Return [x, y] of the center of cell containing provided text 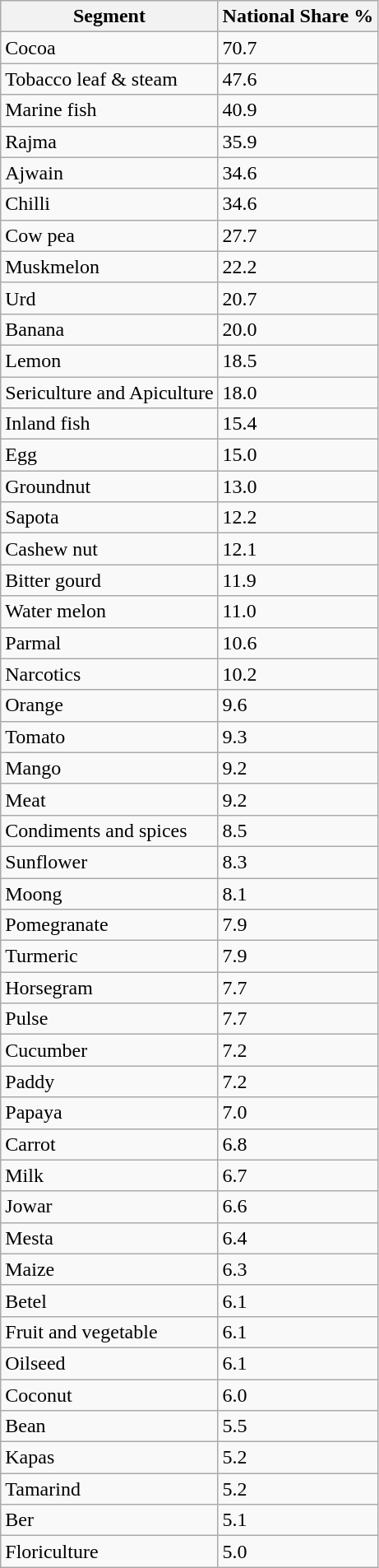
Cow pea [109, 235]
Muskmelon [109, 267]
8.5 [298, 831]
Groundnut [109, 486]
Maize [109, 1269]
Sunflower [109, 862]
Urd [109, 298]
Papaya [109, 1113]
8.3 [298, 862]
Jowar [109, 1207]
Marine fish [109, 110]
Tamarind [109, 1489]
6.6 [298, 1207]
6.8 [298, 1144]
Pulse [109, 1019]
12.1 [298, 549]
10.2 [298, 674]
Narcotics [109, 674]
15.4 [298, 424]
Carrot [109, 1144]
Oilseed [109, 1363]
6.4 [298, 1238]
5.0 [298, 1552]
9.3 [298, 737]
Ajwain [109, 173]
6.3 [298, 1269]
11.9 [298, 580]
Cucumber [109, 1050]
13.0 [298, 486]
Bean [109, 1426]
Condiments and spices [109, 831]
Fruit and vegetable [109, 1332]
6.7 [298, 1175]
11.0 [298, 612]
70.7 [298, 48]
18.0 [298, 393]
Sericulture and Apiculture [109, 393]
Inland fish [109, 424]
Kapas [109, 1458]
Turmeric [109, 956]
15.0 [298, 455]
47.6 [298, 79]
Paddy [109, 1082]
Meat [109, 799]
Floriculture [109, 1552]
Betel [109, 1300]
Segment [109, 16]
Parmal [109, 643]
20.7 [298, 298]
35.9 [298, 142]
Pomegranate [109, 925]
Tomato [109, 737]
Coconut [109, 1395]
5.5 [298, 1426]
Mango [109, 768]
6.0 [298, 1395]
8.1 [298, 893]
Rajma [109, 142]
7.0 [298, 1113]
Orange [109, 705]
Banana [109, 329]
12.2 [298, 518]
Cashew nut [109, 549]
10.6 [298, 643]
27.7 [298, 235]
Cocoa [109, 48]
Ber [109, 1520]
Moong [109, 893]
Sapota [109, 518]
Horsegram [109, 988]
Chilli [109, 204]
Tobacco leaf & steam [109, 79]
Lemon [109, 361]
5.1 [298, 1520]
9.6 [298, 705]
18.5 [298, 361]
Bitter gourd [109, 580]
National Share % [298, 16]
Water melon [109, 612]
Milk [109, 1175]
22.2 [298, 267]
40.9 [298, 110]
20.0 [298, 329]
Mesta [109, 1238]
Egg [109, 455]
